Identify which cell holds the provided text, then report its (x, y) central coordinate. 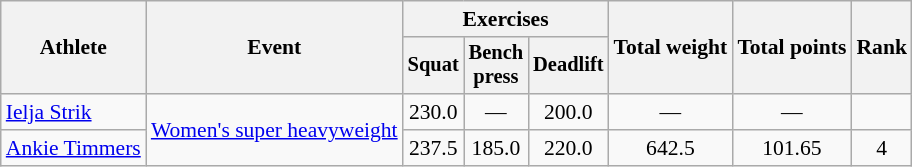
Benchpress (496, 66)
Exercises (506, 19)
Deadlift (568, 66)
Ielja Strik (74, 112)
642.5 (670, 148)
185.0 (496, 148)
230.0 (434, 112)
Total points (792, 48)
Athlete (74, 48)
Event (274, 48)
101.65 (792, 148)
Women's super heavyweight (274, 130)
220.0 (568, 148)
237.5 (434, 148)
Total weight (670, 48)
200.0 (568, 112)
Rank (882, 48)
Ankie Timmers (74, 148)
Squat (434, 66)
4 (882, 148)
